Search for the cell housing the specified text and yield its [X, Y] center coordinate. 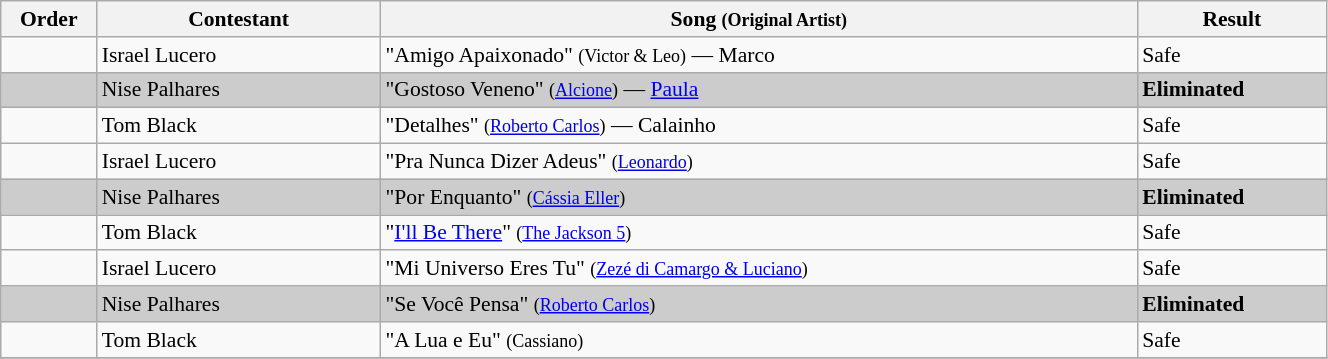
"Mi Universo Eres Tu" (Zezé di Camargo & Luciano) [758, 269]
"Detalhes" (Roberto Carlos) — Calainho [758, 126]
Order [49, 19]
"Por Enquanto" (Cássia Eller) [758, 197]
"Amigo Apaixonado" (Victor & Leo) — Marco [758, 55]
"I'll Be There" (The Jackson 5) [758, 233]
Result [1232, 19]
Song (Original Artist) [758, 19]
"Se Você Pensa" (Roberto Carlos) [758, 304]
"A Lua e Eu" (Cassiano) [758, 340]
"Pra Nunca Dizer Adeus" (Leonardo) [758, 162]
"Gostoso Veneno" (Alcione) — Paula [758, 90]
Contestant [239, 19]
